Capture the cell that displays the provided text and extract its [X, Y] central coordinate. 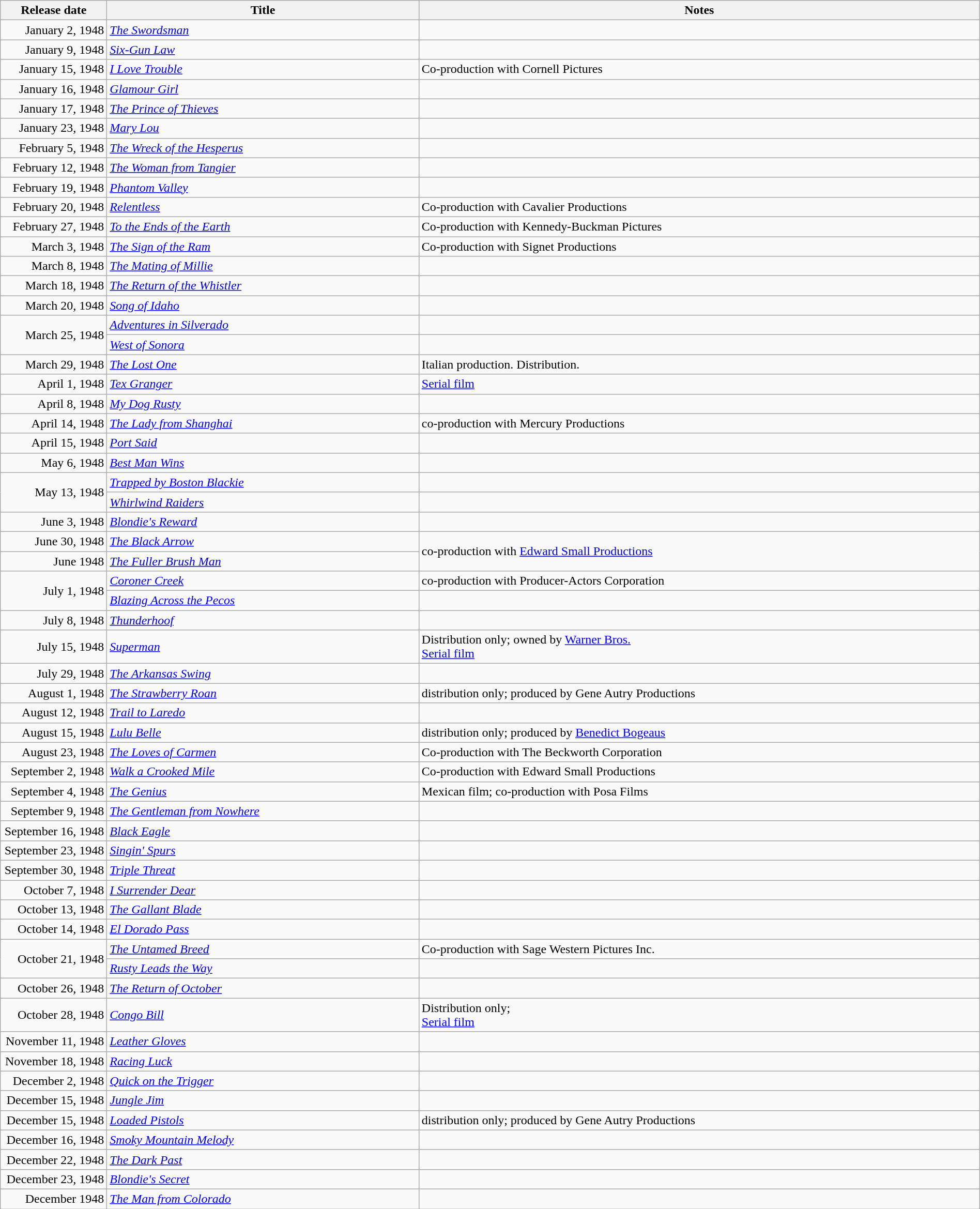
July 1, 1948 [54, 591]
Blondie's Reward [263, 522]
Co-production with Cavalier Productions [699, 207]
The Gallant Blade [263, 910]
The Dark Past [263, 1159]
October 21, 1948 [54, 959]
April 14, 1948 [54, 423]
distribution only; produced by Benedict Bogeaus [699, 732]
The Loves of Carmen [263, 752]
January 15, 1948 [54, 69]
May 6, 1948 [54, 463]
Co-production with Kennedy-Buckman Pictures [699, 226]
January 16, 1948 [54, 89]
January 9, 1948 [54, 50]
June 1948 [54, 561]
February 5, 1948 [54, 148]
Distribution only;Serial film [699, 1015]
Title [263, 10]
July 15, 1948 [54, 647]
The Swordsman [263, 30]
Blazing Across the Pecos [263, 601]
The Fuller Brush Man [263, 561]
December 1948 [54, 1199]
El Dorado Pass [263, 929]
August 23, 1948 [54, 752]
Mexican film; co-production with Posa Films [699, 791]
January 2, 1948 [54, 30]
September 4, 1948 [54, 791]
Distribution only; owned by Warner Bros.Serial film [699, 647]
I Surrender Dear [263, 890]
January 23, 1948 [54, 128]
West of Sonora [263, 345]
The Lost One [263, 364]
September 30, 1948 [54, 870]
Adventures in Silverado [263, 325]
Trail to Laredo [263, 713]
April 8, 1948 [54, 404]
March 8, 1948 [54, 266]
November 11, 1948 [54, 1042]
February 27, 1948 [54, 226]
The Untamed Breed [263, 949]
To the Ends of the Earth [263, 226]
Co-production with Cornell Pictures [699, 69]
October 7, 1948 [54, 890]
December 22, 1948 [54, 1159]
Quick on the Trigger [263, 1081]
Blondie's Secret [263, 1179]
Port Said [263, 443]
The Arkansas Swing [263, 674]
The Strawberry Roan [263, 693]
June 30, 1948 [54, 541]
Co-production with Signet Productions [699, 247]
October 14, 1948 [54, 929]
The Mating of Millie [263, 266]
Whirlwind Raiders [263, 502]
The Lady from Shanghai [263, 423]
co-production with Producer-Actors Corporation [699, 581]
Thunderhoof [263, 620]
Leather Gloves [263, 1042]
Co-production with The Beckworth Corporation [699, 752]
Rusty Leads the Way [263, 969]
May 13, 1948 [54, 492]
July 29, 1948 [54, 674]
March 20, 1948 [54, 305]
The Wreck of the Hesperus [263, 148]
February 19, 1948 [54, 187]
Jungle Jim [263, 1100]
Italian production. Distribution. [699, 364]
Tex Granger [263, 384]
September 16, 1948 [54, 831]
August 15, 1948 [54, 732]
Serial film [699, 384]
December 23, 1948 [54, 1179]
Singin' Spurs [263, 850]
The Sign of the Ram [263, 247]
Black Eagle [263, 831]
Release date [54, 10]
January 17, 1948 [54, 109]
Triple Threat [263, 870]
October 26, 1948 [54, 988]
Lulu Belle [263, 732]
August 12, 1948 [54, 713]
Superman [263, 647]
Smoky Mountain Melody [263, 1140]
December 16, 1948 [54, 1140]
Notes [699, 10]
The Genius [263, 791]
October 28, 1948 [54, 1015]
Six-Gun Law [263, 50]
The Prince of Thieves [263, 109]
I Love Trouble [263, 69]
Relentless [263, 207]
Racing Luck [263, 1061]
July 8, 1948 [54, 620]
My Dog Rusty [263, 404]
Walk a Crooked Mile [263, 772]
December 2, 1948 [54, 1081]
September 9, 1948 [54, 811]
April 1, 1948 [54, 384]
The Gentleman from Nowhere [263, 811]
September 2, 1948 [54, 772]
Mary Lou [263, 128]
Congo Bill [263, 1015]
August 1, 1948 [54, 693]
The Woman from Tangier [263, 167]
Co-production with Edward Small Productions [699, 772]
Phantom Valley [263, 187]
Trapped by Boston Blackie [263, 482]
Loaded Pistols [263, 1120]
November 18, 1948 [54, 1061]
April 15, 1948 [54, 443]
September 23, 1948 [54, 850]
February 20, 1948 [54, 207]
Co-production with Sage Western Pictures Inc. [699, 949]
June 3, 1948 [54, 522]
The Return of October [263, 988]
Best Man Wins [263, 463]
March 3, 1948 [54, 247]
October 13, 1948 [54, 910]
Glamour Girl [263, 89]
March 29, 1948 [54, 364]
Song of Idaho [263, 305]
The Man from Colorado [263, 1199]
The Return of the Whistler [263, 286]
March 25, 1948 [54, 335]
Coroner Creek [263, 581]
co-production with Edward Small Productions [699, 551]
co-production with Mercury Productions [699, 423]
March 18, 1948 [54, 286]
February 12, 1948 [54, 167]
The Black Arrow [263, 541]
